Provide the (X, Y) coordinate of the cell's center where the given text is located.  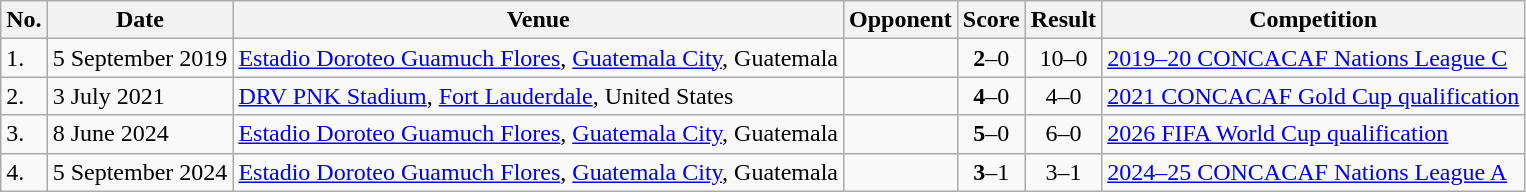
5 September 2019 (140, 58)
2–0 (991, 58)
2026 FIFA World Cup qualification (1314, 134)
4. (24, 172)
2024–25 CONCACAF Nations League A (1314, 172)
1. (24, 58)
Venue (538, 20)
8 June 2024 (140, 134)
5 September 2024 (140, 172)
2. (24, 96)
Result (1063, 20)
Competition (1314, 20)
3 July 2021 (140, 96)
2021 CONCACAF Gold Cup qualification (1314, 96)
3. (24, 134)
10–0 (1063, 58)
6–0 (1063, 134)
Date (140, 20)
No. (24, 20)
5–0 (991, 134)
Score (991, 20)
Opponent (901, 20)
2019–20 CONCACAF Nations League C (1314, 58)
DRV PNK Stadium, Fort Lauderdale, United States (538, 96)
